Scan for the cell matching the given text and deliver its [X, Y] coordinate at center. 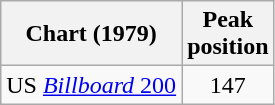
US Billboard 200 [92, 85]
Chart (1979) [92, 34]
147 [228, 85]
Peakposition [228, 34]
